Search for the cell housing the specified text and yield its (X, Y) center coordinate. 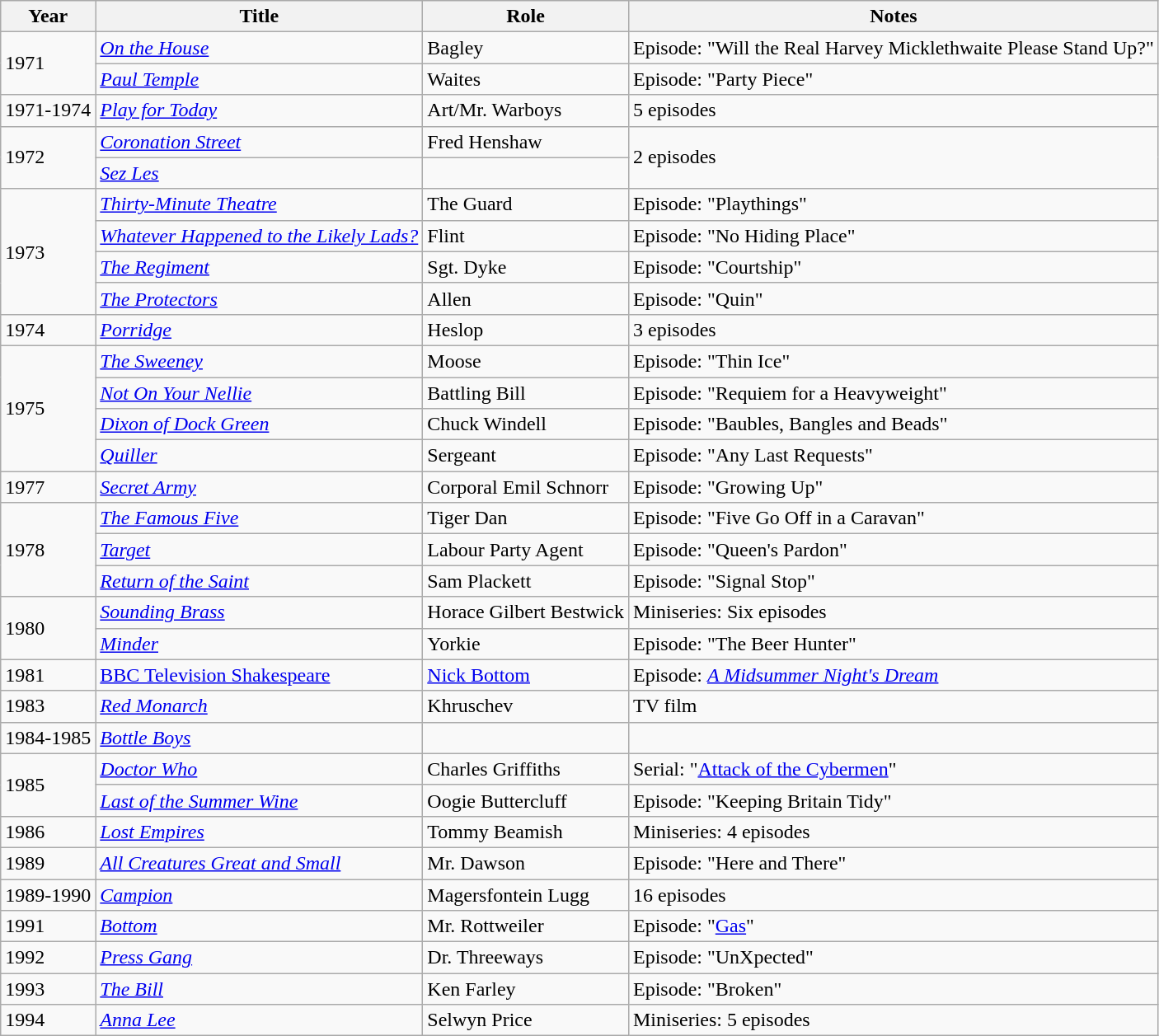
Selwyn Price (526, 1020)
Flint (526, 236)
Khruschev (526, 706)
Yorkie (526, 644)
Miniseries: 4 episodes (894, 832)
1973 (48, 251)
3 episodes (894, 330)
Role (526, 16)
Not On Your Nellie (259, 393)
Anna Lee (259, 1020)
Target (259, 550)
Episode: "Gas" (894, 926)
Battling Bill (526, 393)
1981 (48, 675)
Miniseries: Six episodes (894, 612)
Porridge (259, 330)
5 episodes (894, 110)
Bottom (259, 926)
Episode: "Will the Real Harvey Micklethwaite Please Stand Up?" (894, 48)
Year (48, 16)
Chuck Windell (526, 424)
1985 (48, 785)
Return of the Saint (259, 581)
1994 (48, 1020)
Doctor Who (259, 769)
Ken Farley (526, 989)
Episode: "Queen's Pardon" (894, 550)
1971-1974 (48, 110)
1989 (48, 863)
16 episodes (894, 894)
Dixon of Dock Green (259, 424)
1971 (48, 63)
Paul Temple (259, 79)
Allen (526, 298)
Bagley (526, 48)
Nick Bottom (526, 675)
Moose (526, 361)
Sgt. Dyke (526, 267)
Mr. Dawson (526, 863)
Episode: "Requiem for a Heavyweight" (894, 393)
1978 (48, 550)
Episode: "Party Piece" (894, 79)
On the House (259, 48)
Sounding Brass (259, 612)
The Famous Five (259, 518)
1977 (48, 487)
Secret Army (259, 487)
Notes (894, 16)
Episode: "Five Go Off in a Caravan" (894, 518)
All Creatures Great and Small (259, 863)
Mr. Rottweiler (526, 926)
Episode: "Any Last Requests" (894, 456)
Serial: "Attack of the Cybermen" (894, 769)
Labour Party Agent (526, 550)
Episode: "Broken" (894, 989)
Title (259, 16)
The Guard (526, 204)
1975 (48, 408)
1991 (48, 926)
1980 (48, 628)
Lost Empires (259, 832)
Episode: "No Hiding Place" (894, 236)
Episode: "Quin" (894, 298)
The Regiment (259, 267)
BBC Television Shakespeare (259, 675)
Miniseries: 5 episodes (894, 1020)
Corporal Emil Schnorr (526, 487)
The Sweeney (259, 361)
Tommy Beamish (526, 832)
Episode: "The Beer Hunter" (894, 644)
Episode: "Signal Stop" (894, 581)
1972 (48, 157)
The Bill (259, 989)
1983 (48, 706)
Press Gang (259, 958)
Episode: "Here and There" (894, 863)
TV film (894, 706)
Episode: "UnXpected" (894, 958)
Waites (526, 79)
1989-1990 (48, 894)
Episode: "Keeping Britain Tidy" (894, 800)
Episode: A Midsummer Night's Dream (894, 675)
Tiger Dan (526, 518)
Campion (259, 894)
Bottle Boys (259, 738)
Charles Griffiths (526, 769)
Magersfontein Lugg (526, 894)
Red Monarch (259, 706)
Dr. Threeways (526, 958)
2 episodes (894, 157)
Episode: "Growing Up" (894, 487)
Sergeant (526, 456)
Whatever Happened to the Likely Lads? (259, 236)
1986 (48, 832)
1974 (48, 330)
Episode: "Baubles, Bangles and Beads" (894, 424)
Minder (259, 644)
The Protectors (259, 298)
Oogie Buttercluff (526, 800)
Thirty-Minute Theatre (259, 204)
Last of the Summer Wine (259, 800)
Quiller (259, 456)
Episode: "Playthings" (894, 204)
Play for Today (259, 110)
Sez Les (259, 173)
Coronation Street (259, 142)
Sam Plackett (526, 581)
1984-1985 (48, 738)
Episode: "Thin Ice" (894, 361)
1993 (48, 989)
Art/Mr. Warboys (526, 110)
Horace Gilbert Bestwick (526, 612)
1992 (48, 958)
Fred Henshaw (526, 142)
Episode: "Courtship" (894, 267)
Heslop (526, 330)
